Return (x, y) of the center of cell containing provided text 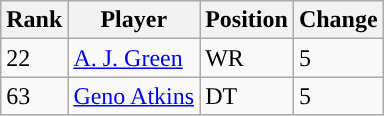
WR (247, 58)
63 (34, 96)
A. J. Green (134, 58)
DT (247, 96)
Change (338, 20)
Geno Atkins (134, 96)
22 (34, 58)
Player (134, 20)
Position (247, 20)
Rank (34, 20)
